Determine the [X, Y] coordinate at the center of the cell enclosing the given text.  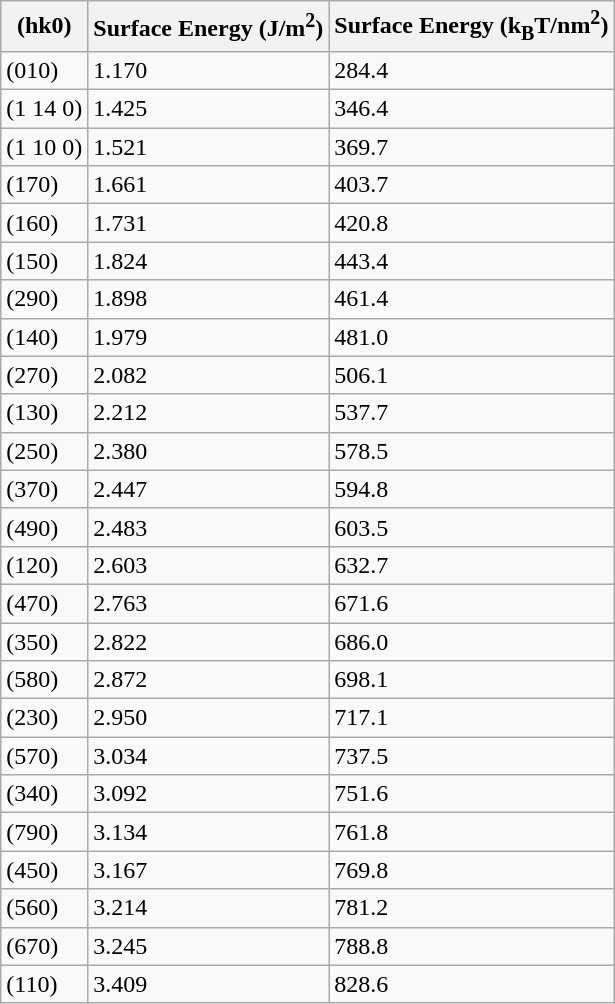
3.167 [208, 870]
2.082 [208, 375]
420.8 [472, 223]
1.731 [208, 223]
2.763 [208, 603]
(120) [44, 565]
578.5 [472, 451]
2.822 [208, 642]
2.380 [208, 451]
603.5 [472, 527]
(160) [44, 223]
717.1 [472, 718]
2.603 [208, 565]
3.134 [208, 832]
(010) [44, 71]
1.521 [208, 147]
(560) [44, 908]
(hk0) [44, 26]
(140) [44, 337]
(150) [44, 261]
594.8 [472, 489]
3.092 [208, 794]
284.4 [472, 71]
(290) [44, 299]
(170) [44, 185]
443.4 [472, 261]
686.0 [472, 642]
(370) [44, 489]
403.7 [472, 185]
2.950 [208, 718]
2.872 [208, 680]
3.409 [208, 984]
Surface Energy (J/m2) [208, 26]
(110) [44, 984]
698.1 [472, 680]
(580) [44, 680]
828.6 [472, 984]
737.5 [472, 756]
(270) [44, 375]
1.425 [208, 109]
2.447 [208, 489]
(490) [44, 527]
481.0 [472, 337]
346.4 [472, 109]
(1 10 0) [44, 147]
3.245 [208, 946]
(670) [44, 946]
(130) [44, 413]
(450) [44, 870]
537.7 [472, 413]
3.214 [208, 908]
(340) [44, 794]
(250) [44, 451]
1.661 [208, 185]
(570) [44, 756]
3.034 [208, 756]
(1 14 0) [44, 109]
506.1 [472, 375]
461.4 [472, 299]
632.7 [472, 565]
2.483 [208, 527]
1.979 [208, 337]
(790) [44, 832]
2.212 [208, 413]
1.170 [208, 71]
751.6 [472, 794]
1.898 [208, 299]
(230) [44, 718]
788.8 [472, 946]
781.2 [472, 908]
1.824 [208, 261]
671.6 [472, 603]
761.8 [472, 832]
(470) [44, 603]
Surface Energy (kBT/nm2) [472, 26]
369.7 [472, 147]
(350) [44, 642]
769.8 [472, 870]
